Extract the [x, y] coordinate from the center of the cell holding the provided text.  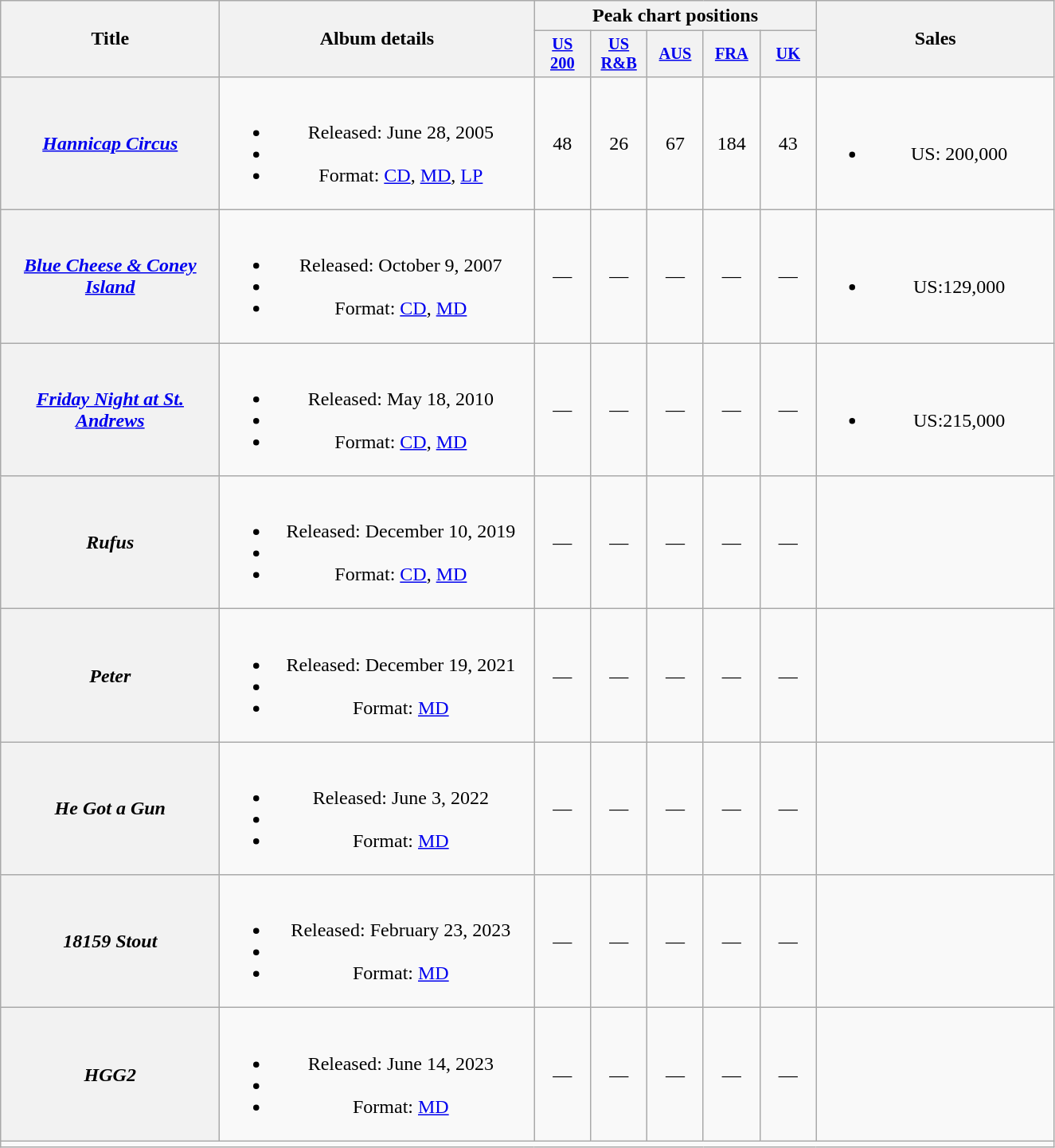
Released: May 18, 2010Format: CD, MD [377, 409]
Released: June 14, 2023Format: MD [377, 1075]
Released: June 28, 2005Format: CD, MD, LP [377, 143]
48 [562, 143]
US R&B [619, 54]
Album details [377, 39]
Hannicap Circus [110, 143]
43 [788, 143]
Released: October 9, 2007Format: CD, MD [377, 277]
Rufus [110, 543]
Sales [935, 39]
Released: February 23, 2023Format: MD [377, 941]
He Got a Gun [110, 809]
Peter [110, 675]
Released: December 10, 2019Format: CD, MD [377, 543]
Title [110, 39]
26 [619, 143]
US 200 [562, 54]
US:129,000 [935, 277]
67 [675, 143]
184 [731, 143]
Peak chart positions [675, 16]
HGG2 [110, 1075]
Released: December 19, 2021Format: MD [377, 675]
Friday Night at St. Andrews [110, 409]
US:215,000 [935, 409]
18159 Stout [110, 941]
US: 200,000 [935, 143]
Blue Cheese & Coney Island [110, 277]
FRA [731, 54]
UK [788, 54]
Released: June 3, 2022Format: MD [377, 809]
AUS [675, 54]
